For the text-containing cell, return its midpoint in (x, y) coordinate format. 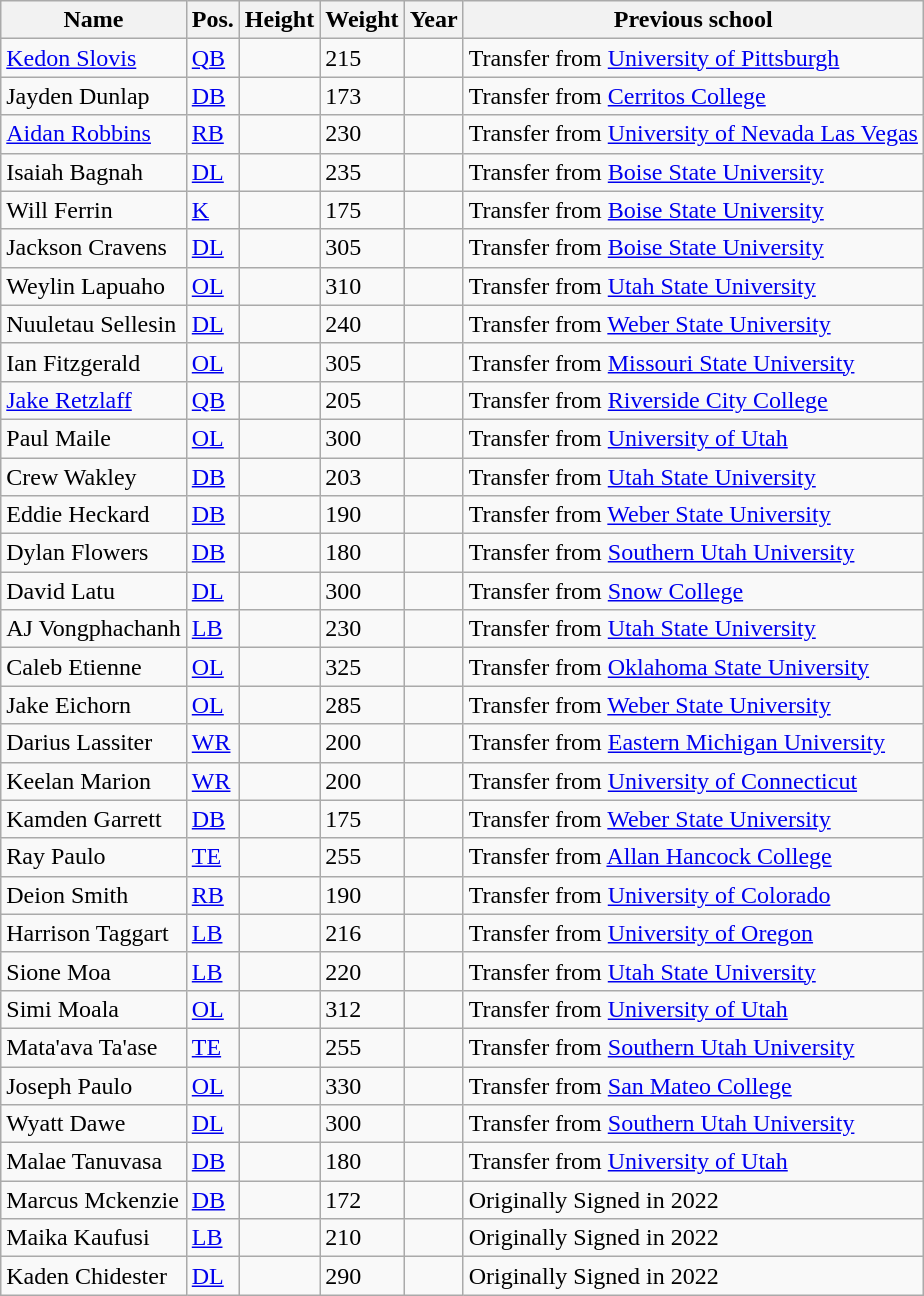
Eddie Heckard (94, 515)
Transfer from University of Pittsburgh (693, 58)
290 (362, 1276)
Aidan Robbins (94, 134)
K (212, 210)
Darius Lassiter (94, 743)
Maika Kaufusi (94, 1238)
Name (94, 20)
Joseph Paulo (94, 1085)
Transfer from Allan Hancock College (693, 857)
Transfer from Eastern Michigan University (693, 743)
Transfer from University of Colorado (693, 895)
Paul Maile (94, 438)
Nuuletau Sellesin (94, 324)
172 (362, 1200)
Transfer from University of Connecticut (693, 781)
Transfer from San Mateo College (693, 1085)
Caleb Etienne (94, 667)
Transfer from Snow College (693, 591)
David Latu (94, 591)
Keelan Marion (94, 781)
Jayden Dunlap (94, 96)
Height (279, 20)
Malae Tanuvasa (94, 1162)
240 (362, 324)
Mata'ava Ta'ase (94, 1047)
Harrison Taggart (94, 933)
Deion Smith (94, 895)
Transfer from Riverside City College (693, 400)
Transfer from Oklahoma State University (693, 667)
325 (362, 667)
203 (362, 477)
Year (434, 20)
Dylan Flowers (94, 553)
Transfer from University of Nevada Las Vegas (693, 134)
220 (362, 971)
Transfer from Missouri State University (693, 362)
Jake Eichorn (94, 705)
Crew Wakley (94, 477)
Will Ferrin (94, 210)
Simi Moala (94, 1009)
Transfer from University of Oregon (693, 933)
Pos. (212, 20)
Previous school (693, 20)
173 (362, 96)
Ian Fitzgerald (94, 362)
Kamden Garrett (94, 819)
Wyatt Dawe (94, 1124)
312 (362, 1009)
Weylin Lapuaho (94, 286)
Sione Moa (94, 971)
Isaiah Bagnah (94, 172)
Transfer from Cerritos College (693, 96)
Ray Paulo (94, 857)
210 (362, 1238)
Kedon Slovis (94, 58)
330 (362, 1085)
285 (362, 705)
310 (362, 286)
216 (362, 933)
Kaden Chidester (94, 1276)
AJ Vongphachanh (94, 629)
215 (362, 58)
Weight (362, 20)
Marcus Mckenzie (94, 1200)
Jackson Cravens (94, 248)
Jake Retzlaff (94, 400)
205 (362, 400)
235 (362, 172)
